Capture the cell that displays the provided text and extract its [X, Y] central coordinate. 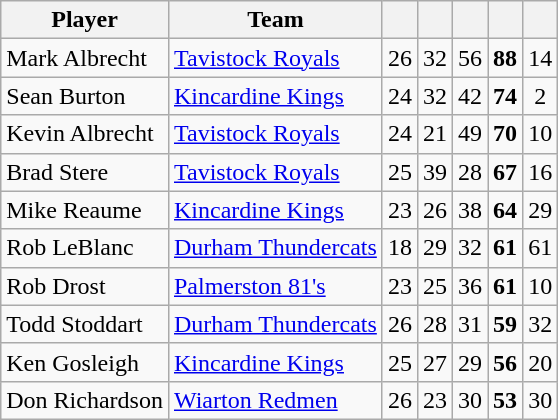
21 [434, 134]
16 [540, 172]
74 [506, 96]
64 [506, 210]
20 [540, 362]
31 [470, 324]
Palmerston 81's [275, 286]
Player [85, 20]
Todd Stoddart [85, 324]
38 [470, 210]
42 [470, 96]
Mark Albrecht [85, 58]
53 [506, 400]
Team [275, 20]
Wiarton Redmen [275, 400]
18 [400, 248]
14 [540, 58]
59 [506, 324]
Rob Drost [85, 286]
67 [506, 172]
Sean Burton [85, 96]
Ken Gosleigh [85, 362]
27 [434, 362]
39 [434, 172]
88 [506, 58]
36 [470, 286]
Brad Stere [85, 172]
Don Richardson [85, 400]
Mike Reaume [85, 210]
Kevin Albrecht [85, 134]
70 [506, 134]
Rob LeBlanc [85, 248]
2 [540, 96]
49 [470, 134]
